Output the (x, y) coordinate of the center of the cell containing the given text.  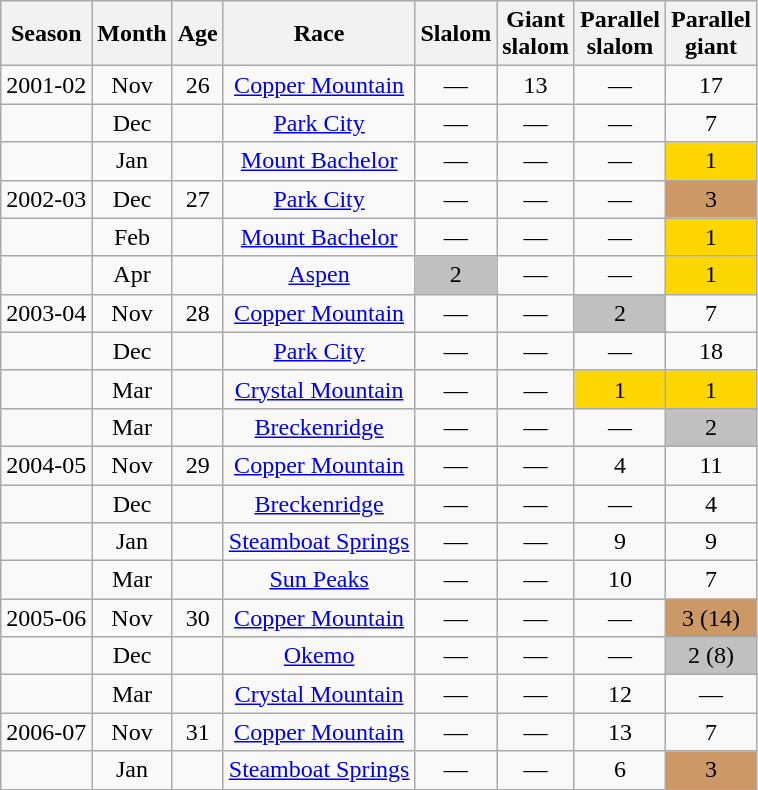
10 (620, 580)
Season (46, 34)
Race (319, 34)
2005-06 (46, 618)
2002-03 (46, 199)
Sun Peaks (319, 580)
12 (620, 694)
Feb (132, 237)
26 (198, 85)
2006-07 (46, 732)
Slalom (456, 34)
2001-02 (46, 85)
28 (198, 313)
Apr (132, 275)
Giantslalom (536, 34)
31 (198, 732)
2004-05 (46, 465)
17 (712, 85)
2 (8) (712, 656)
11 (712, 465)
Aspen (319, 275)
6 (620, 770)
29 (198, 465)
18 (712, 351)
3 (14) (712, 618)
30 (198, 618)
27 (198, 199)
Month (132, 34)
2003-04 (46, 313)
Parallelslalom (620, 34)
Parallelgiant (712, 34)
Okemo (319, 656)
Age (198, 34)
